Return [X, Y] of the center of cell containing provided text 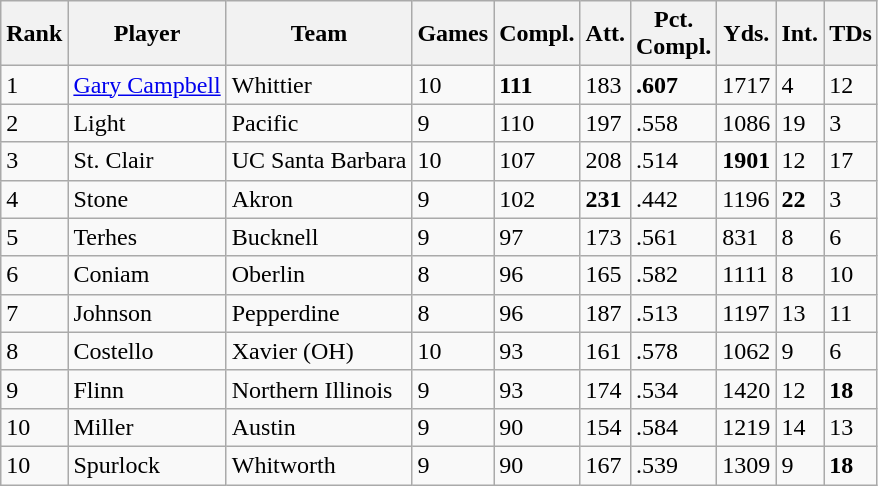
.561 [673, 237]
TDs [851, 34]
Att. [605, 34]
173 [605, 237]
Stone [147, 199]
.558 [673, 123]
1901 [746, 161]
.514 [673, 161]
1086 [746, 123]
1196 [746, 199]
Oberlin [319, 275]
Rank [34, 34]
14 [800, 427]
102 [537, 199]
.584 [673, 427]
5 [34, 237]
Flinn [147, 389]
107 [537, 161]
.442 [673, 199]
187 [605, 313]
UC Santa Barbara [319, 161]
174 [605, 389]
Whitworth [319, 465]
Int. [800, 34]
.513 [673, 313]
167 [605, 465]
Austin [319, 427]
111 [537, 85]
Light [147, 123]
1717 [746, 85]
1420 [746, 389]
17 [851, 161]
Games [453, 34]
Spurlock [147, 465]
Coniam [147, 275]
1062 [746, 351]
Compl. [537, 34]
Xavier (OH) [319, 351]
161 [605, 351]
2 [34, 123]
.534 [673, 389]
Bucknell [319, 237]
831 [746, 237]
1309 [746, 465]
Costello [147, 351]
Pepperdine [319, 313]
1197 [746, 313]
.578 [673, 351]
Johnson [147, 313]
Yds. [746, 34]
97 [537, 237]
Team [319, 34]
St. Clair [147, 161]
7 [34, 313]
19 [800, 123]
Northern Illinois [319, 389]
165 [605, 275]
1219 [746, 427]
Gary Campbell [147, 85]
1111 [746, 275]
Akron [319, 199]
.607 [673, 85]
Whittier [319, 85]
154 [605, 427]
231 [605, 199]
Pct.Compl. [673, 34]
110 [537, 123]
1 [34, 85]
208 [605, 161]
Pacific [319, 123]
Terhes [147, 237]
197 [605, 123]
Player [147, 34]
183 [605, 85]
Miller [147, 427]
.582 [673, 275]
11 [851, 313]
22 [800, 199]
.539 [673, 465]
